Provide the (x, y) coordinate of the cell's center where the given text is located.  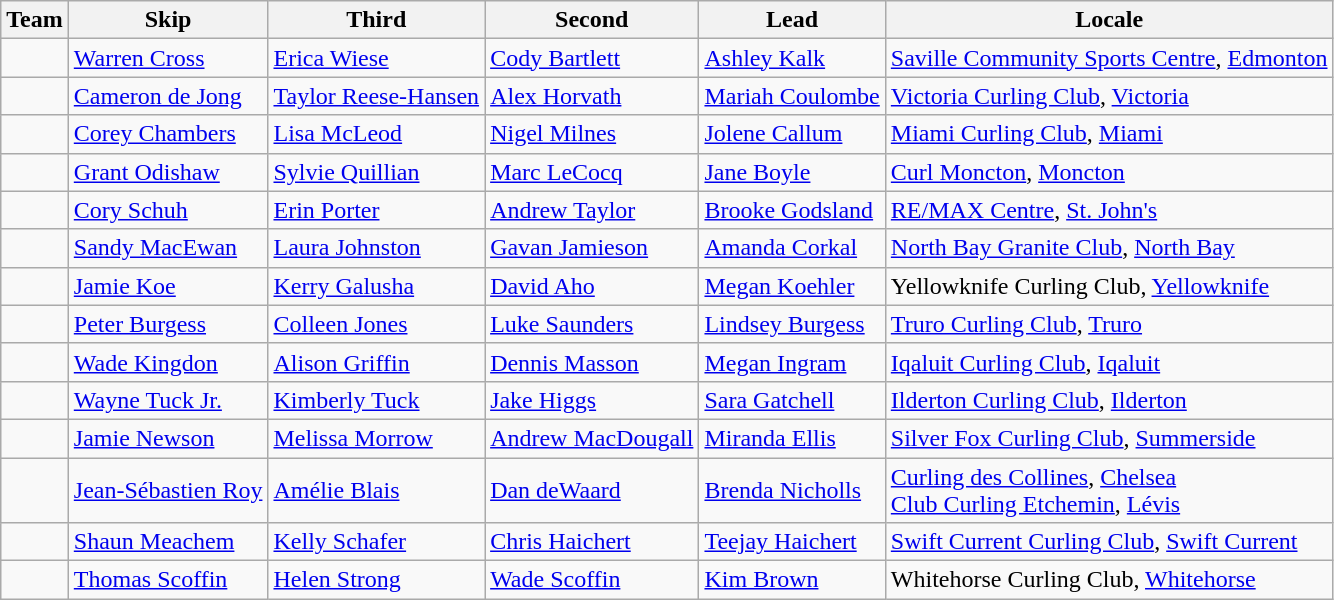
Miranda Ellis (792, 438)
Kelly Schafer (376, 542)
Amélie Blais (376, 490)
Nigel Milnes (592, 134)
Sara Gatchell (792, 400)
Grant Odishaw (168, 172)
Yellowknife Curling Club, Yellowknife (1109, 286)
Ilderton Curling Club, Ilderton (1109, 400)
Jamie Koe (168, 286)
Colleen Jones (376, 324)
Mariah Coulombe (792, 96)
Victoria Curling Club, Victoria (1109, 96)
Jean-Sébastien Roy (168, 490)
Shaun Meachem (168, 542)
Brenda Nicholls (792, 490)
Skip (168, 20)
Jake Higgs (592, 400)
Lindsey Burgess (792, 324)
Sandy MacEwan (168, 248)
Cameron de Jong (168, 96)
Erin Porter (376, 210)
Corey Chambers (168, 134)
Andrew MacDougall (592, 438)
Lisa McLeod (376, 134)
Thomas Scoffin (168, 580)
Team (35, 20)
Wayne Tuck Jr. (168, 400)
Whitehorse Curling Club, Whitehorse (1109, 580)
Kerry Galusha (376, 286)
Laura Johnston (376, 248)
Helen Strong (376, 580)
Megan Koehler (792, 286)
Iqaluit Curling Club, Iqaluit (1109, 362)
Wade Scoffin (592, 580)
Wade Kingdon (168, 362)
Alex Horvath (592, 96)
David Aho (592, 286)
Chris Haichert (592, 542)
Andrew Taylor (592, 210)
Cody Bartlett (592, 58)
Brooke Godsland (792, 210)
Kim Brown (792, 580)
Marc LeCocq (592, 172)
Melissa Morrow (376, 438)
Dennis Masson (592, 362)
Luke Saunders (592, 324)
Locale (1109, 20)
Silver Fox Curling Club, Summerside (1109, 438)
Gavan Jamieson (592, 248)
Curling des Collines, Chelsea Club Curling Etchemin, Lévis (1109, 490)
Peter Burgess (168, 324)
Miami Curling Club, Miami (1109, 134)
Saville Community Sports Centre, Edmonton (1109, 58)
Teejay Haichert (792, 542)
Jamie Newson (168, 438)
Warren Cross (168, 58)
Sylvie Quillian (376, 172)
Jolene Callum (792, 134)
Jane Boyle (792, 172)
Curl Moncton, Moncton (1109, 172)
Truro Curling Club, Truro (1109, 324)
Megan Ingram (792, 362)
Amanda Corkal (792, 248)
RE/MAX Centre, St. John's (1109, 210)
Third (376, 20)
Second (592, 20)
Alison Griffin (376, 362)
North Bay Granite Club, North Bay (1109, 248)
Taylor Reese-Hansen (376, 96)
Lead (792, 20)
Erica Wiese (376, 58)
Dan deWaard (592, 490)
Ashley Kalk (792, 58)
Kimberly Tuck (376, 400)
Swift Current Curling Club, Swift Current (1109, 542)
Cory Schuh (168, 210)
